Find where the given text appears and provide that cell's center as [X, Y] coordinate. 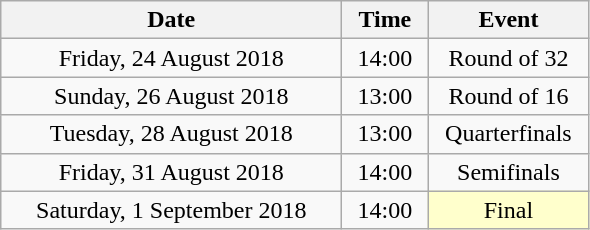
Round of 16 [508, 96]
Event [508, 20]
Saturday, 1 September 2018 [172, 210]
Date [172, 20]
Time [385, 20]
Quarterfinals [508, 134]
Tuesday, 28 August 2018 [172, 134]
Friday, 31 August 2018 [172, 172]
Round of 32 [508, 58]
Friday, 24 August 2018 [172, 58]
Final [508, 210]
Semifinals [508, 172]
Sunday, 26 August 2018 [172, 96]
